Search for the cell housing the specified text and yield its [X, Y] center coordinate. 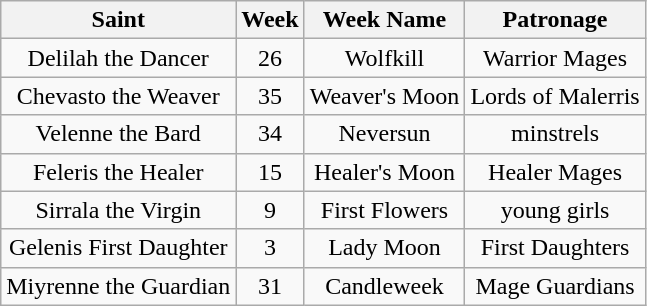
Gelenis First Daughter [118, 248]
Warrior Mages [555, 58]
Delilah the Dancer [118, 58]
Wolfkill [384, 58]
Weaver's Moon [384, 96]
Miyrenne the Guardian [118, 286]
Sirrala the Virgin [118, 210]
young girls [555, 210]
Week Name [384, 20]
26 [270, 58]
9 [270, 210]
Saint [118, 20]
15 [270, 172]
31 [270, 286]
3 [270, 248]
35 [270, 96]
34 [270, 134]
Week [270, 20]
Patronage [555, 20]
minstrels [555, 134]
Feleris the Healer [118, 172]
Chevasto the Weaver [118, 96]
Candleweek [384, 286]
Healer's Moon [384, 172]
Lady Moon [384, 248]
Mage Guardians [555, 286]
Velenne the Bard [118, 134]
First Flowers [384, 210]
Lords of Malerris [555, 96]
First Daughters [555, 248]
Neversun [384, 134]
Healer Mages [555, 172]
